Output the (x, y) coordinate of the center of the cell containing the given text.  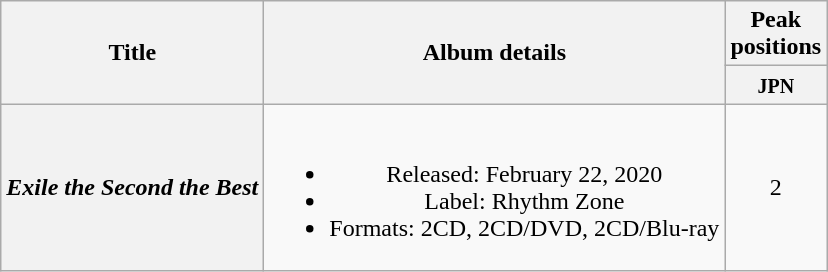
Exile the Second the Best (132, 188)
Title (132, 52)
Peak positions (776, 34)
Album details (494, 52)
2 (776, 188)
JPN (776, 85)
Released: February 22, 2020Label: Rhythm ZoneFormats: 2CD, 2CD/DVD, 2CD/Blu-ray (494, 188)
